Determine the (X, Y) coordinate at the center of the cell enclosing the given text.  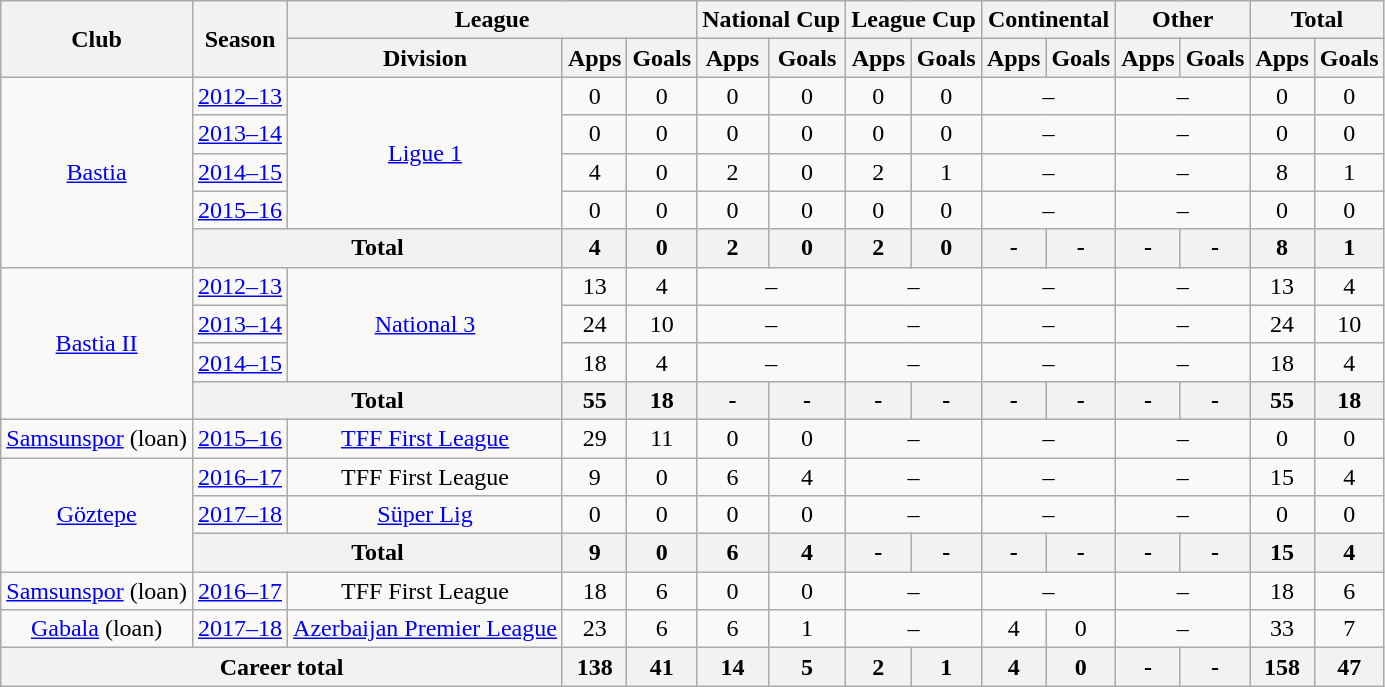
11 (662, 438)
Göztepe (97, 515)
League (492, 20)
Division (426, 58)
Ligue 1 (426, 153)
League Cup (914, 20)
Other (1183, 20)
National Cup (772, 20)
Career total (282, 667)
41 (662, 667)
5 (807, 667)
47 (1349, 667)
Bastia II (97, 343)
29 (594, 438)
National 3 (426, 324)
Bastia (97, 172)
Continental (1048, 20)
138 (594, 667)
Süper Lig (426, 515)
Club (97, 39)
14 (733, 667)
7 (1349, 629)
Season (240, 39)
23 (594, 629)
33 (1282, 629)
Azerbaijan Premier League (426, 629)
Gabala (loan) (97, 629)
158 (1282, 667)
